Pinpoint the cell where the given text exists, returning its (x, y) midpoint coordinate. 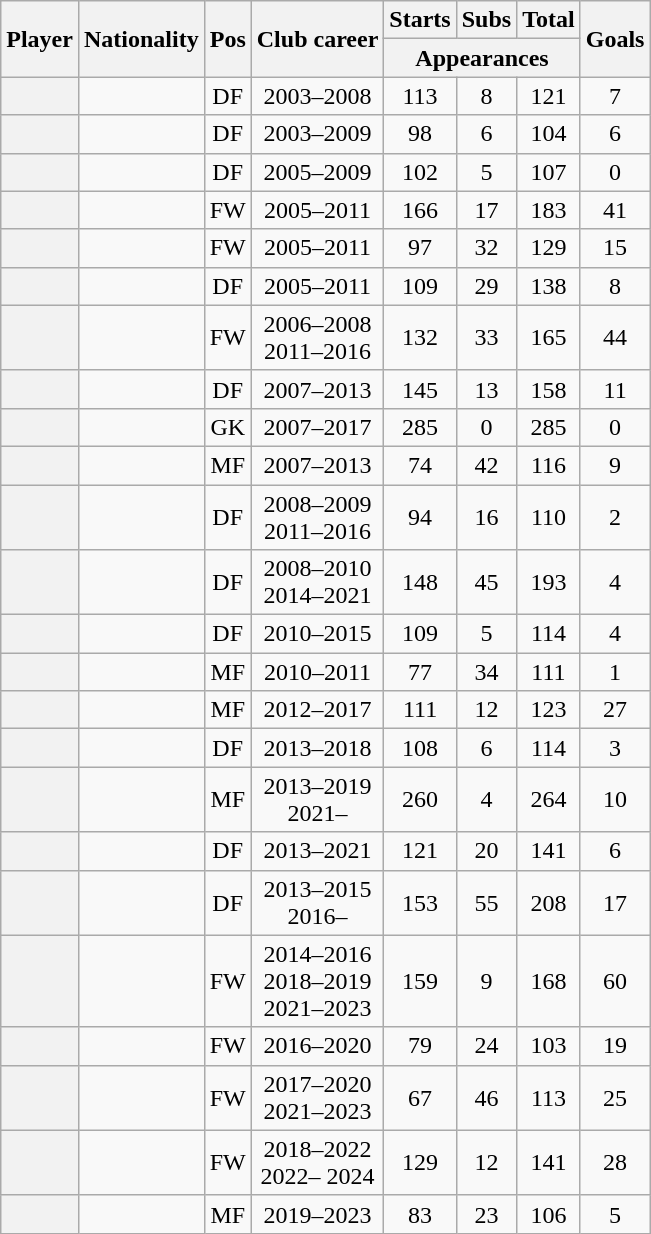
97 (420, 248)
Player (40, 39)
2013–2018 (318, 748)
Pos (228, 39)
2013–2021 (318, 851)
11 (615, 389)
Club career (318, 39)
32 (486, 248)
Goals (615, 39)
110 (549, 516)
10 (615, 800)
148 (420, 582)
106 (549, 1214)
45 (486, 582)
2008–20092011–2016 (318, 516)
74 (420, 465)
44 (615, 338)
3 (615, 748)
28 (615, 1162)
193 (549, 582)
158 (549, 389)
165 (549, 338)
123 (549, 710)
15 (615, 248)
16 (486, 516)
55 (486, 902)
GK (228, 427)
159 (420, 981)
2012–2017 (318, 710)
103 (549, 1046)
145 (420, 389)
27 (615, 710)
34 (486, 672)
2 (615, 516)
102 (420, 172)
2010–2011 (318, 672)
104 (549, 134)
260 (420, 800)
24 (486, 1046)
7 (615, 96)
77 (420, 672)
2014–20162018–20192021–2023 (318, 981)
Nationality (141, 39)
116 (549, 465)
153 (420, 902)
46 (486, 1098)
166 (420, 210)
183 (549, 210)
2013–20152016– (318, 902)
2007–2017 (318, 427)
Subs (486, 20)
2003–2009 (318, 134)
132 (420, 338)
2005–2009 (318, 172)
29 (486, 286)
208 (549, 902)
41 (615, 210)
2010–2015 (318, 634)
2013–20192021– (318, 800)
98 (420, 134)
2008–20102014–2021 (318, 582)
1 (615, 672)
2016–2020 (318, 1046)
67 (420, 1098)
168 (549, 981)
19 (615, 1046)
60 (615, 981)
25 (615, 1098)
2017–20202021–2023 (318, 1098)
33 (486, 338)
2019–2023 (318, 1214)
23 (486, 1214)
83 (420, 1214)
2003–2008 (318, 96)
2006–20082011–2016 (318, 338)
264 (549, 800)
94 (420, 516)
2018–20222022– 2024 (318, 1162)
Starts (420, 20)
79 (420, 1046)
Appearances (482, 58)
107 (549, 172)
13 (486, 389)
42 (486, 465)
138 (549, 286)
20 (486, 851)
Total (549, 20)
108 (420, 748)
